Find where the given text appears and provide that cell's center as [X, Y] coordinate. 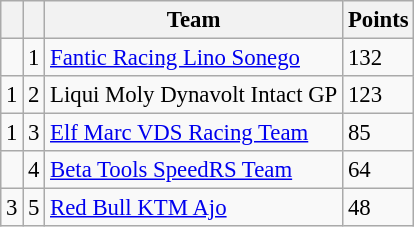
64 [378, 170]
132 [378, 58]
Elf Marc VDS Racing Team [194, 133]
5 [34, 208]
Red Bull KTM Ajo [194, 208]
Team [194, 20]
48 [378, 208]
4 [34, 170]
85 [378, 133]
2 [34, 95]
Fantic Racing Lino Sonego [194, 58]
Beta Tools SpeedRS Team [194, 170]
Liqui Moly Dynavolt Intact GP [194, 95]
Points [378, 20]
123 [378, 95]
